Return the (X, Y) coordinate for the center point of the cell that contains the specified text.  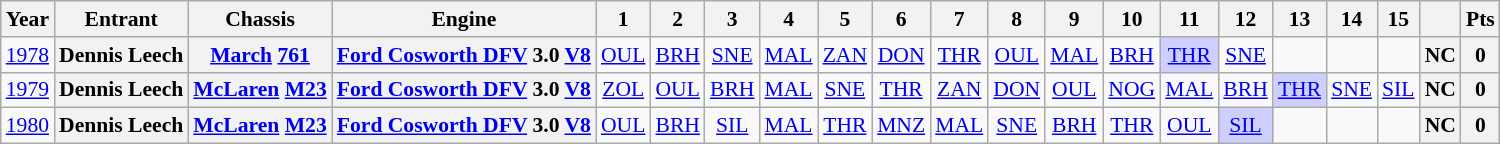
13 (1300, 19)
ZOL (623, 90)
1979 (28, 90)
3 (732, 19)
NOG (1132, 90)
1980 (28, 126)
5 (845, 19)
Engine (464, 19)
MNZ (901, 126)
8 (1016, 19)
10 (1132, 19)
6 (901, 19)
2 (678, 19)
March 761 (260, 55)
9 (1074, 19)
1978 (28, 55)
14 (1352, 19)
Year (28, 19)
4 (788, 19)
11 (1189, 19)
7 (959, 19)
Chassis (260, 19)
Entrant (121, 19)
12 (1246, 19)
Pts (1480, 19)
15 (1398, 19)
1 (623, 19)
